Extract the [X, Y] coordinate from the center of the cell holding the provided text.  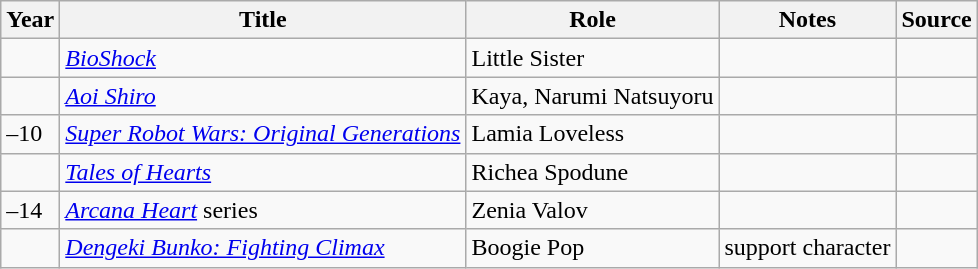
Kaya, Narumi Natsuyoru [592, 96]
Notes [808, 20]
Dengeki Bunko: Fighting Climax [263, 248]
BioShock [263, 58]
–14 [30, 210]
Title [263, 20]
Source [936, 20]
Little Sister [592, 58]
–10 [30, 134]
Zenia Valov [592, 210]
Aoi Shiro [263, 96]
Year [30, 20]
Role [592, 20]
Richea Spodune [592, 172]
Arcana Heart series [263, 210]
Super Robot Wars: Original Generations [263, 134]
Tales of Hearts [263, 172]
Lamia Loveless [592, 134]
support character [808, 248]
Boogie Pop [592, 248]
